Extract the [X, Y] coordinate from the center of the cell holding the provided text.  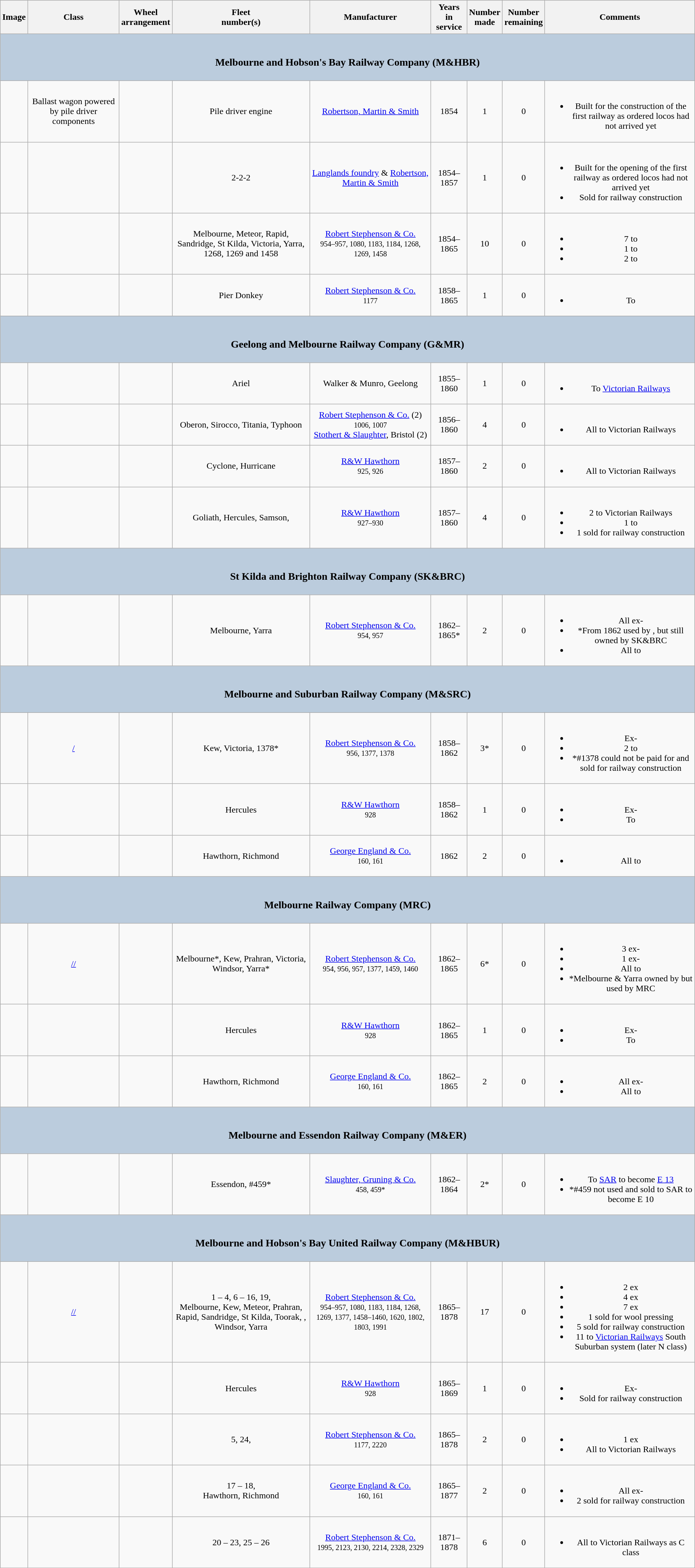
To SAR to become E 13*#459 not used and sold to SAR to become E 10 [619, 1184]
Comments [619, 17]
3* [485, 748]
Robertson, Martin & Smith [370, 111]
To Victorian Railways [619, 383]
10 [485, 243]
Essendon, #459* [241, 1184]
Melbourne Railway Company (MRC) [347, 900]
2 ex 4 ex 7 ex 1 sold for wool pressing5 sold for railway construction11 to Victorian Railways South Suburban system (later N class) [619, 1312]
2 to Victorian Railways1 to 1 sold for railway construction [619, 518]
Robert Stephenson & Co. (2)1006, 1007Stothert & Slaughter, Bristol (2) [370, 425]
Melbourne and Hobson's Bay Railway Company (M&HBR) [347, 57]
Goliath, Hercules, Samson, [241, 518]
1865–1877 [449, 1491]
/ [74, 748]
To [619, 295]
Walker & Munro, Geelong [370, 383]
1854–1865 [449, 243]
Slaughter, Gruning & Co.458, 459* [370, 1184]
Ex-Sold for railway construction [619, 1388]
Kew, Victoria, 1378* [241, 748]
Wheelarrangement [146, 17]
Built for the opening of the first railway as ordered locos had not arrived yetSold for railway construction [619, 177]
St Kilda and Brighton Railway Company (SK&BRC) [347, 571]
Pile driver engine [241, 111]
Melbourne and Essendon Railway Company (M&ER) [347, 1130]
1858–1865 [449, 295]
All to Victorian Railways as C class [619, 1542]
1854 [449, 111]
Geelong and Melbourne Railway Company (G&MR) [347, 339]
All to [619, 856]
Robert Stephenson & Co.954, 956, 957, 1377, 1459, 1460 [370, 964]
Robert Stephenson & Co.1995, 2123, 2130, 2214, 2328, 2329 [370, 1542]
Robert Stephenson & Co.956, 1377, 1378 [370, 748]
Melbourne and Hobson's Bay United Railway Company (M&HBUR) [347, 1238]
5, 24, [241, 1439]
Oberon, Sirocco, Titania, Typhoon [241, 425]
All ex-2 sold for railway construction [619, 1491]
R&W Hawthorn925, 926 [370, 466]
1856–1860 [449, 425]
1862–1865* [449, 630]
1871–1878 [449, 1542]
1862–1864 [449, 1184]
2-2-2 [241, 177]
Numbermade [485, 17]
1 – 4, 6 – 16, 19,Melbourne, Kew, Meteor, Prahran, Rapid, Sandridge, St Kilda, Toorak, , Windsor, Yarra [241, 1312]
Built for the construction of the first railway as ordered locos had not arrived yet [619, 111]
Robert Stephenson & Co.954–957, 1080, 1183, 1184, 1268, 1269, 1458 [370, 243]
7 to 1 to 2 to [619, 243]
Ballast wagon powered by pile driver components [74, 111]
Image [14, 17]
All ex-*From 1862 used by , but still owned by SK&BRCAll to [619, 630]
Manufacturer [370, 17]
1855–1860 [449, 383]
Melbourne, Meteor, Rapid, Sandridge, St Kilda, Victoria, Yarra, 1268, 1269 and 1458 [241, 243]
1862 [449, 856]
Yearsin service [449, 17]
Melbourne*, Kew, Prahran, Victoria, Windsor, Yarra* [241, 964]
17 – 18,Hawthorn, Richmond [241, 1491]
1854–1857 [449, 177]
1865–1869 [449, 1388]
2* [485, 1184]
Ex-2 to *#1378 could not be paid for and sold for railway construction [619, 748]
Melbourne, Yarra [241, 630]
Robert Stephenson & Co.1177 [370, 295]
Langlands foundry & Robertson, Martin & Smith [370, 177]
Cyclone, Hurricane [241, 466]
20 – 23, 25 – 26 [241, 1542]
Robert Stephenson & Co.954–957, 1080, 1183, 1184, 1268, 1269, 1377, 1458–1460, 1620, 1802, 1803, 1991 [370, 1312]
Class [74, 17]
Fleetnumber(s) [241, 17]
Ariel [241, 383]
R&W Hawthorn927–930 [370, 518]
Robert Stephenson & Co.1177, 2220 [370, 1439]
Robert Stephenson & Co.954, 957 [370, 630]
3 ex-1 ex-All to *Melbourne & Yarra owned by but used by MRC [619, 964]
Pier Donkey [241, 295]
17 [485, 1312]
Numberremaining [523, 17]
1 ex All to Victorian Railways [619, 1439]
6* [485, 964]
6 [485, 1542]
All ex-All to [619, 1081]
Melbourne and Suburban Railway Company (M&SRC) [347, 689]
